Scan for the cell matching the given text and deliver its [x, y] coordinate at center. 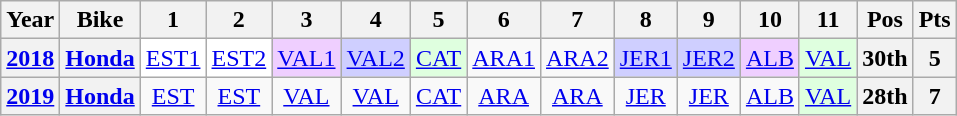
JER2 [708, 58]
Bike [100, 20]
9 [708, 20]
6 [504, 20]
EST2 [239, 58]
ARA2 [577, 58]
8 [646, 20]
Pts [934, 20]
2018 [30, 58]
2 [239, 20]
11 [828, 20]
10 [770, 20]
30th [885, 58]
4 [376, 20]
1 [173, 20]
3 [306, 20]
VAL2 [376, 58]
2019 [30, 96]
28th [885, 96]
JER1 [646, 58]
Pos [885, 20]
Year [30, 20]
VAL1 [306, 58]
EST1 [173, 58]
ARA1 [504, 58]
